Determine the [x, y] coordinate at the center of the cell enclosing the given text.  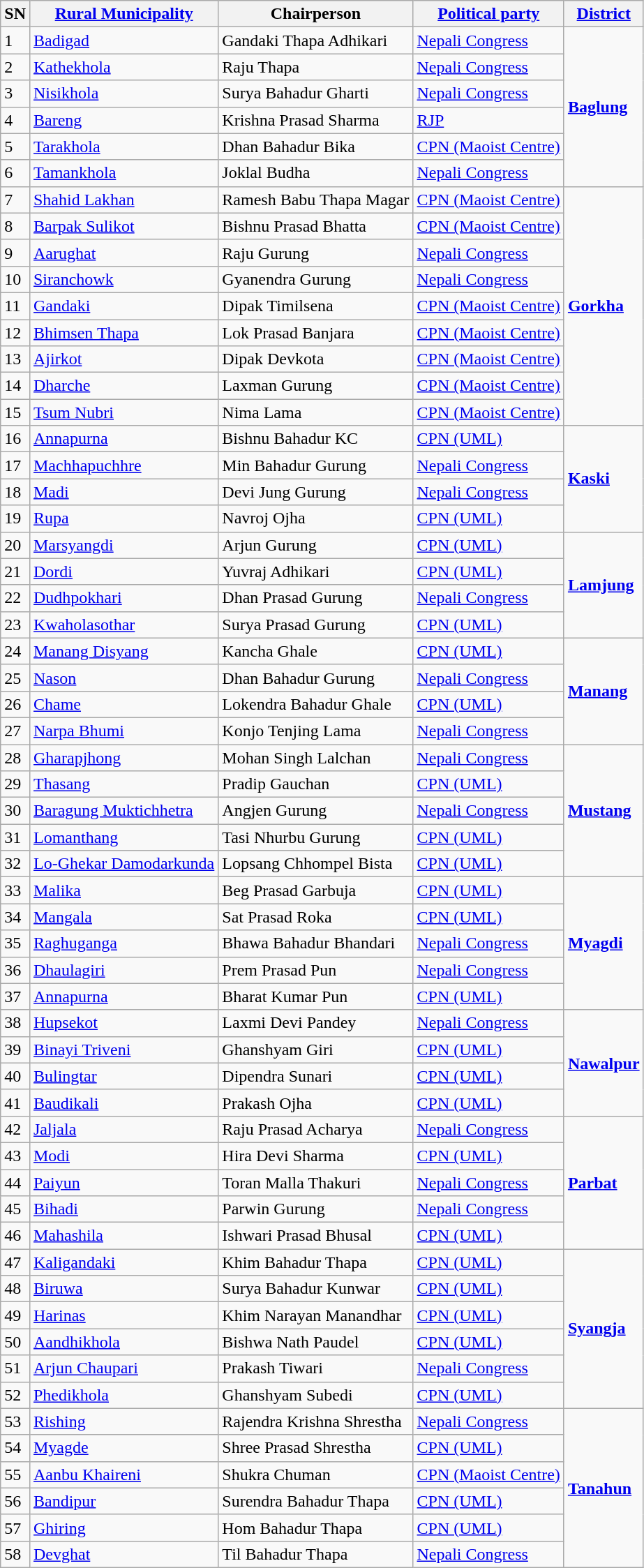
Toran Malla Thakuri [315, 1183]
SN [15, 14]
Bishwa Nath Paudel [315, 1342]
Konjo Tenjing Lama [315, 731]
Devi Jung Gurung [315, 492]
Kathekhola [123, 67]
Thasang [123, 784]
Kwaholasothar [123, 625]
Biruwa [123, 1289]
8 [15, 226]
Chame [123, 704]
Raju Gurung [315, 253]
Yuvraj Adhikari [315, 572]
Parwin Gurung [315, 1209]
37 [15, 996]
14 [15, 386]
Dhan Prasad Gurung [315, 598]
Bandipur [123, 1501]
Manang Disyang [123, 651]
Shahid Lakhan [123, 200]
27 [15, 731]
42 [15, 1129]
Lokendra Bahadur Ghale [315, 704]
Tsum Nubri [123, 412]
Surendra Bahadur Thapa [315, 1501]
Dudhpokhari [123, 598]
Hupsekot [123, 1023]
Baudikali [123, 1103]
Surya Prasad Gurung [315, 625]
Rural Municipality [123, 14]
Jaljala [123, 1129]
Rupa [123, 518]
24 [15, 651]
54 [15, 1448]
Ramesh Babu Thapa Magar [315, 200]
Rishing [123, 1421]
25 [15, 678]
Khim Narayan Manandhar [315, 1315]
Raghuganga [123, 943]
Nisikhola [123, 94]
6 [15, 173]
Barpak Sulikot [123, 226]
Raju Prasad Acharya [315, 1129]
Gandaki Thapa Adhikari [315, 40]
15 [15, 412]
Pradip Gauchan [315, 784]
3 [15, 94]
57 [15, 1528]
Paiyun [123, 1183]
Bareng [123, 120]
Dipak Timilsena [315, 306]
Arjun Chaupari [123, 1368]
35 [15, 943]
Surya Bahadur Kunwar [315, 1289]
Modi [123, 1156]
51 [15, 1368]
52 [15, 1395]
Binayi Triveni [123, 1050]
9 [15, 253]
Dipak Devkota [315, 359]
Dhan Bahadur Gurung [315, 678]
55 [15, 1474]
Ishwari Prasad Bhusal [315, 1236]
20 [15, 545]
Nima Lama [315, 412]
Bishnu Prasad Bhatta [315, 226]
Parbat [604, 1182]
Ajirkot [123, 359]
Til Bahadur Thapa [315, 1554]
Angjen Gurung [315, 811]
44 [15, 1183]
Devghat [123, 1554]
Chairperson [315, 14]
Tarakhola [123, 147]
Aarughat [123, 253]
7 [15, 200]
Prem Prasad Pun [315, 970]
Gharapjhong [123, 757]
Bishnu Bahadur KC [315, 439]
Madi [123, 492]
Mustang [604, 810]
Beg Prasad Garbuja [315, 890]
45 [15, 1209]
31 [15, 837]
43 [15, 1156]
Lomanthang [123, 837]
Dhan Bahadur Bika [315, 147]
Gyanendra Gurung [315, 279]
Dipendra Sunari [315, 1076]
Dhaulagiri [123, 970]
38 [15, 1023]
Manang [604, 691]
36 [15, 970]
Sat Prasad Roka [315, 917]
Raju Thapa [315, 67]
Mangala [123, 917]
28 [15, 757]
1 [15, 40]
Laxman Gurung [315, 386]
Myagde [123, 1448]
Khim Bahadur Thapa [315, 1262]
Narpa Bhumi [123, 731]
Aanbu Khaireni [123, 1474]
RJP [488, 120]
Mahashila [123, 1236]
Machhapuchhre [123, 465]
34 [15, 917]
Gandaki [123, 306]
Aandhikhola [123, 1342]
5 [15, 147]
Marsyangdi [123, 545]
Nason [123, 678]
17 [15, 465]
23 [15, 625]
Baglung [604, 107]
Mohan Singh Lalchan [315, 757]
Political party [488, 14]
50 [15, 1342]
41 [15, 1103]
58 [15, 1554]
Surya Bahadur Gharti [315, 94]
16 [15, 439]
Bharat Kumar Pun [315, 996]
18 [15, 492]
Tanahun [604, 1488]
Syangja [604, 1329]
Hira Devi Sharma [315, 1156]
Joklal Budha [315, 173]
Harinas [123, 1315]
46 [15, 1236]
Shree Prasad Shrestha [315, 1448]
40 [15, 1076]
49 [15, 1315]
Phedikhola [123, 1395]
22 [15, 598]
Rajendra Krishna Shrestha [315, 1421]
Badigad [123, 40]
Shukra Chuman [315, 1474]
Kaski [604, 479]
Arjun Gurung [315, 545]
13 [15, 359]
4 [15, 120]
Kaligandaki [123, 1262]
Ghiring [123, 1528]
Ghanshyam Giri [315, 1050]
Navroj Ojha [315, 518]
Myagdi [604, 943]
Min Bahadur Gurung [315, 465]
53 [15, 1421]
12 [15, 333]
2 [15, 67]
Krishna Prasad Sharma [315, 120]
Hom Bahadur Thapa [315, 1528]
Prakash Tiwari [315, 1368]
Lok Prasad Banjara [315, 333]
Baragung Muktichhetra [123, 811]
30 [15, 811]
Kancha Ghale [315, 651]
Bhawa Bahadur Bhandari [315, 943]
Prakash Ojha [315, 1103]
21 [15, 572]
Nawalpur [604, 1063]
Tamankhola [123, 173]
48 [15, 1289]
11 [15, 306]
Siranchowk [123, 279]
47 [15, 1262]
District [604, 14]
Gorkha [604, 306]
Dharche [123, 386]
Ghanshyam Subedi [315, 1395]
Lopsang Chhompel Bista [315, 864]
19 [15, 518]
10 [15, 279]
26 [15, 704]
33 [15, 890]
Bulingtar [123, 1076]
39 [15, 1050]
Tasi Nhurbu Gurung [315, 837]
56 [15, 1501]
Bihadi [123, 1209]
Bhimsen Thapa [123, 333]
Lamjung [604, 585]
Lo-Ghekar Damodarkunda [123, 864]
Dordi [123, 572]
Laxmi Devi Pandey [315, 1023]
32 [15, 864]
29 [15, 784]
Malika [123, 890]
